Provide the [X, Y] coordinate of the cell's center where the given text is located.  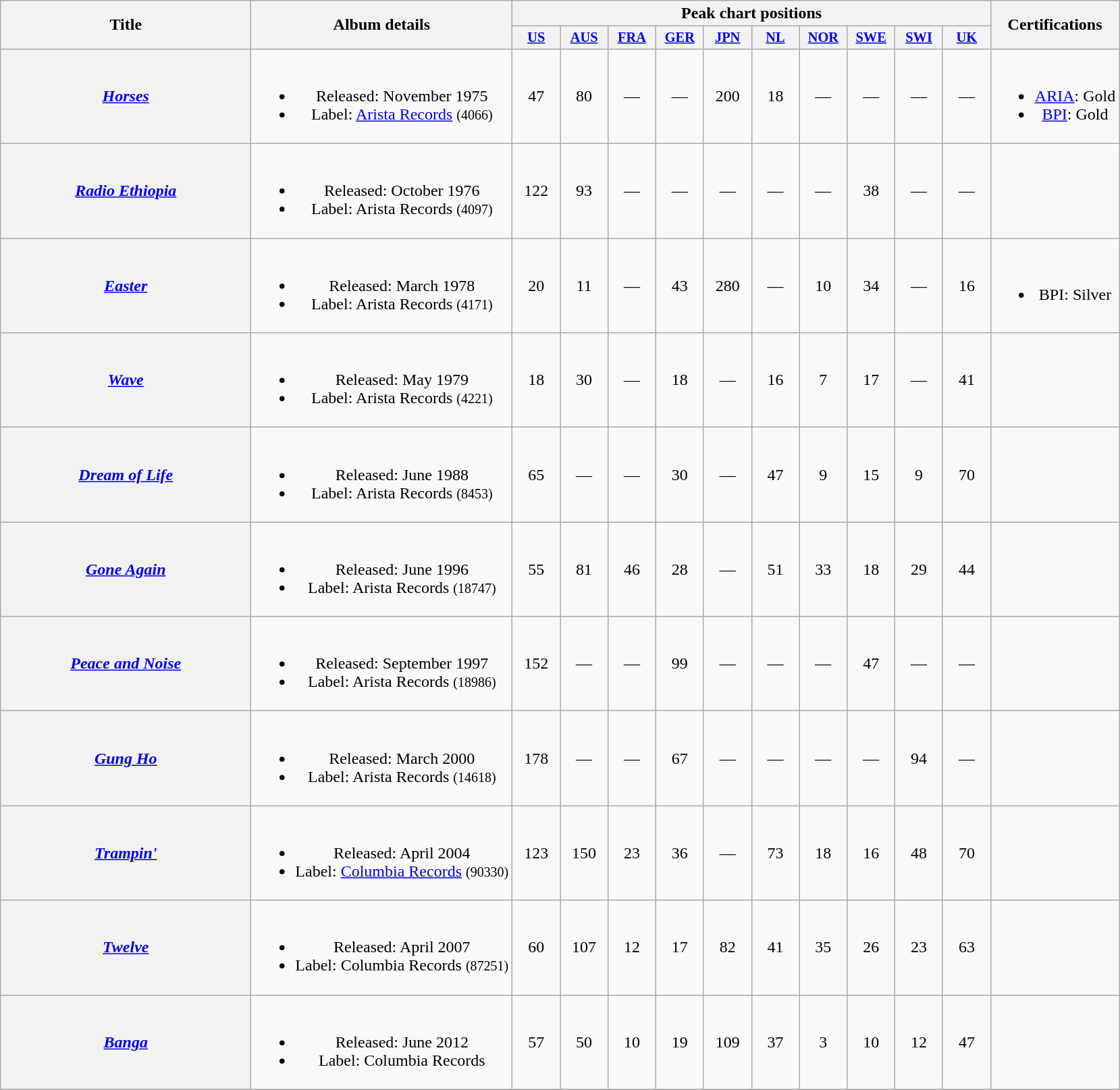
ARIA: GoldBPI: Gold [1055, 96]
99 [679, 664]
Easter [126, 286]
73 [775, 853]
Peak chart positions [752, 14]
Released: June 1988Label: Arista Records (8453) [382, 475]
50 [585, 1042]
36 [679, 853]
7 [824, 380]
280 [728, 286]
JPN [728, 38]
NOR [824, 38]
Released: March 2000Label: Arista Records (14618) [382, 758]
FRA [632, 38]
82 [728, 948]
33 [824, 569]
Released: May 1979Label: Arista Records (4221) [382, 380]
Released: November 1975Label: Arista Records (4066) [382, 96]
11 [585, 286]
178 [536, 758]
81 [585, 569]
Released: April 2007Label: Columbia Records (87251) [382, 948]
200 [728, 96]
48 [919, 853]
20 [536, 286]
34 [871, 286]
Trampin' [126, 853]
3 [824, 1042]
43 [679, 286]
Released: March 1978Label: Arista Records (4171) [382, 286]
65 [536, 475]
Dream of Life [126, 475]
Album details [382, 25]
SWI [919, 38]
Wave [126, 380]
Peace and Noise [126, 664]
38 [871, 191]
Released: June 2012Label: Columbia Records [382, 1042]
Released: June 1996Label: Arista Records (18747) [382, 569]
Title [126, 25]
Radio Ethiopia [126, 191]
107 [585, 948]
Released: April 2004Label: Columbia Records (90330) [382, 853]
94 [919, 758]
15 [871, 475]
BPI: Silver [1055, 286]
GER [679, 38]
Gone Again [126, 569]
46 [632, 569]
63 [967, 948]
US [536, 38]
NL [775, 38]
55 [536, 569]
Released: September 1997Label: Arista Records (18986) [382, 664]
150 [585, 853]
35 [824, 948]
UK [967, 38]
Released: October 1976Label: Arista Records (4097) [382, 191]
Certifications [1055, 25]
28 [679, 569]
123 [536, 853]
60 [536, 948]
29 [919, 569]
109 [728, 1042]
AUS [585, 38]
93 [585, 191]
SWE [871, 38]
26 [871, 948]
19 [679, 1042]
80 [585, 96]
37 [775, 1042]
57 [536, 1042]
51 [775, 569]
67 [679, 758]
44 [967, 569]
Banga [126, 1042]
Horses [126, 96]
152 [536, 664]
Twelve [126, 948]
Gung Ho [126, 758]
122 [536, 191]
